Return [x, y] of the center of cell containing provided text 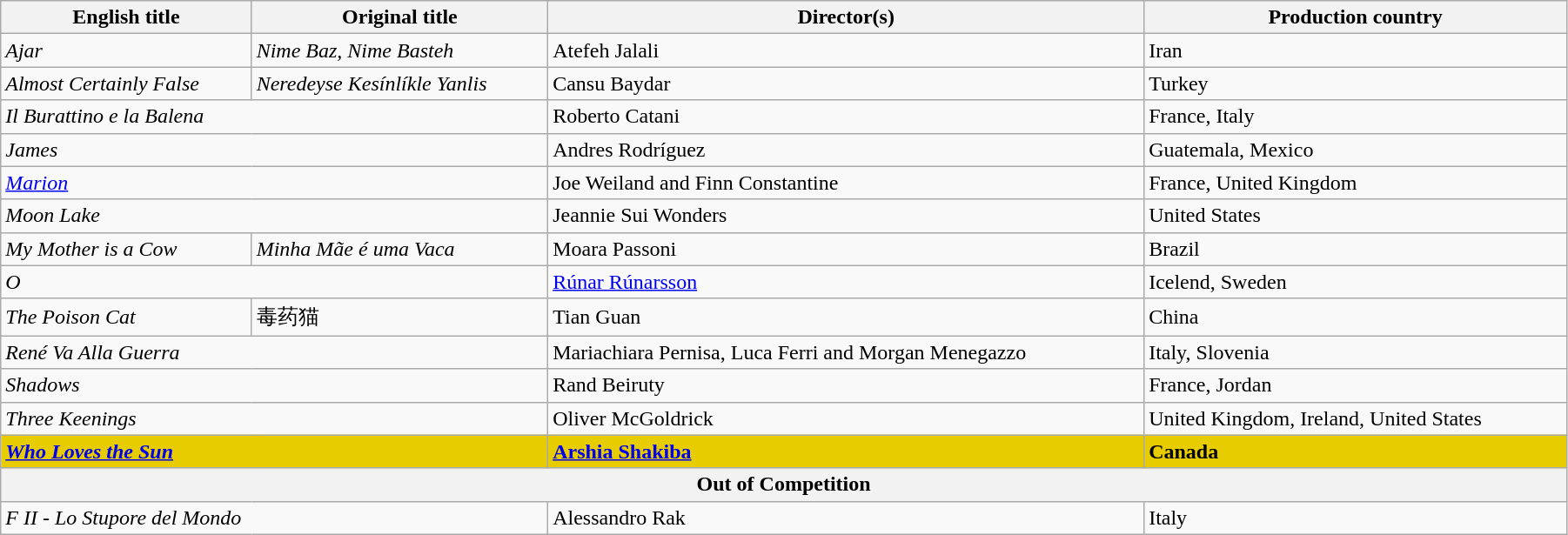
毒药猫 [399, 317]
Jeannie Sui Wonders [846, 216]
James [275, 150]
Who Loves the Sun [275, 451]
Oliver McGoldrick [846, 418]
France, United Kingdom [1356, 183]
United States [1356, 216]
Almost Certainly False [126, 84]
Canada [1356, 451]
United Kingdom, Ireland, United States [1356, 418]
Shadows [275, 385]
English title [126, 17]
Cansu Baydar [846, 84]
France, Italy [1356, 117]
Out of Competition [784, 485]
France, Jordan [1356, 385]
Andres Rodríguez [846, 150]
Arshia Shakiba [846, 451]
Brazil [1356, 249]
Rand Beiruty [846, 385]
F II - Lo Stupore del Mondo [275, 518]
Il Burattino e la Balena [275, 117]
Ajar [126, 50]
Original title [399, 17]
Nime Baz, Nime Basteh [399, 50]
My Mother is a Cow [126, 249]
Rúnar Rúnarsson [846, 282]
Director(s) [846, 17]
Atefeh Jalali [846, 50]
Italy [1356, 518]
Mariachiara Pernisa, Luca Ferri and Morgan Menegazzo [846, 352]
Iran [1356, 50]
The Poison Cat [126, 317]
Tian Guan [846, 317]
O [275, 282]
Three Keenings [275, 418]
Production country [1356, 17]
Joe Weiland and Finn Constantine [846, 183]
Guatemala, Mexico [1356, 150]
Italy, Slovenia [1356, 352]
Marion [275, 183]
China [1356, 317]
Alessandro Rak [846, 518]
Icelend, Sweden [1356, 282]
René Va Alla Guerra [275, 352]
Moara Passoni [846, 249]
Minha Mãe é uma Vaca [399, 249]
Neredeyse Kesínlíkle Yanlis [399, 84]
Turkey [1356, 84]
Moon Lake [275, 216]
Roberto Catani [846, 117]
